Pinpoint the cell where the given text exists, returning its (x, y) midpoint coordinate. 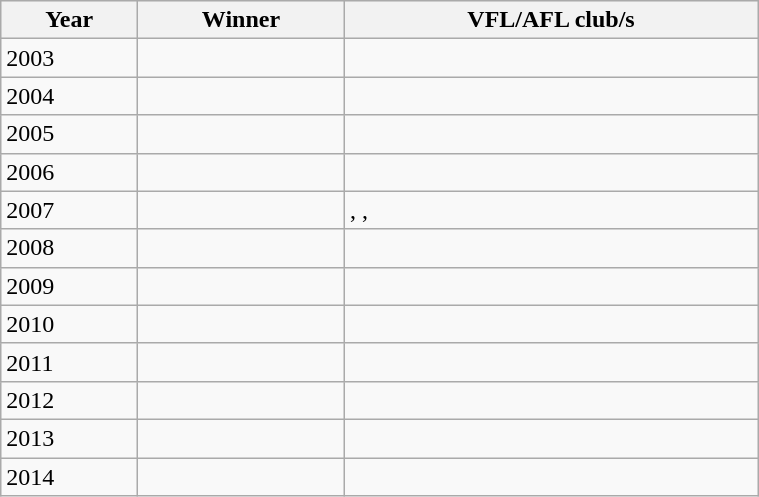
2006 (70, 172)
VFL/AFL club/s (550, 20)
2009 (70, 286)
2014 (70, 477)
2012 (70, 400)
2005 (70, 134)
2011 (70, 362)
2013 (70, 438)
, , (550, 210)
Winner (242, 20)
2010 (70, 324)
Year (70, 20)
2008 (70, 248)
2004 (70, 96)
2003 (70, 58)
2007 (70, 210)
